Determine the (X, Y) coordinate at the center of the cell enclosing the given text.  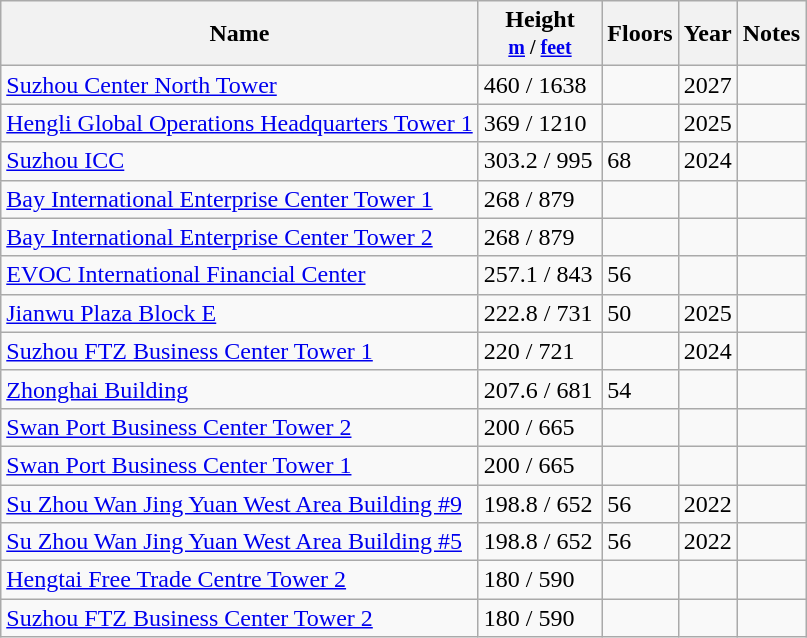
220 / 721 (540, 351)
Suzhou FTZ Business Center Tower 1 (240, 351)
Swan Port Business Center Tower 2 (240, 427)
257.1 / 843 (540, 275)
207.6 / 681 (540, 389)
Notes (771, 34)
Bay International Enterprise Center Tower 2 (240, 237)
Year (708, 34)
50 (640, 313)
Suzhou FTZ Business Center Tower 2 (240, 618)
Su Zhou Wan Jing Yuan West Area Building #9 (240, 503)
Hengli Global Operations Headquarters Tower 1 (240, 123)
2027 (708, 85)
Suzhou ICC (240, 161)
Zhonghai Building (240, 389)
54 (640, 389)
Jianwu Plaza Block E (240, 313)
222.8 / 731 (540, 313)
Suzhou Center North Tower (240, 85)
303.2 / 995 (540, 161)
Bay International Enterprise Center Tower 1 (240, 199)
Hengtai Free Trade Centre Tower 2 (240, 580)
68 (640, 161)
Name (240, 34)
Su Zhou Wan Jing Yuan West Area Building #5 (240, 542)
Heightm / feet (540, 34)
Swan Port Business Center Tower 1 (240, 465)
Floors (640, 34)
369 / 1210 (540, 123)
EVOC International Financial Center (240, 275)
460 / 1638 (540, 85)
